Search for the cell housing the specified text and yield its [X, Y] center coordinate. 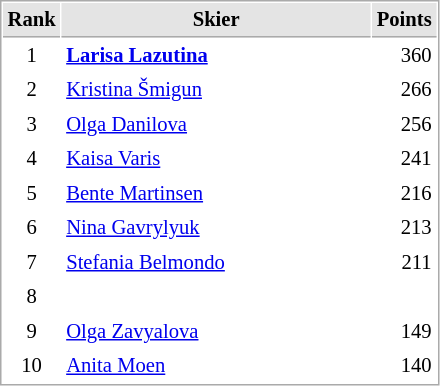
9 [32, 332]
3 [32, 124]
213 [404, 228]
211 [404, 262]
10 [32, 366]
4 [32, 158]
140 [404, 366]
241 [404, 158]
7 [32, 262]
Olga Zavyalova [216, 332]
Larisa Lazutina [216, 56]
216 [404, 194]
5 [32, 194]
1 [32, 56]
Points [404, 20]
8 [32, 296]
360 [404, 56]
Stefania Belmondo [216, 262]
2 [32, 90]
256 [404, 124]
Kaisa Varis [216, 158]
Anita Moen [216, 366]
Kristina Šmigun [216, 90]
Rank [32, 20]
Skier [216, 20]
Bente Martinsen [216, 194]
149 [404, 332]
Olga Danilova [216, 124]
Nina Gavrylyuk [216, 228]
266 [404, 90]
6 [32, 228]
